Capture the cell that displays the provided text and extract its [X, Y] central coordinate. 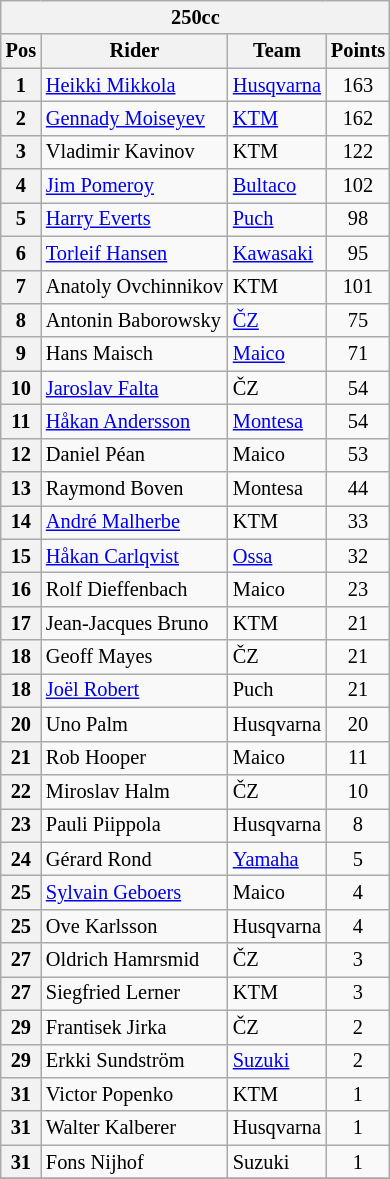
Ossa [277, 556]
Torleif Hansen [134, 253]
71 [358, 354]
Ove Karlsson [134, 926]
101 [358, 287]
Pauli Piippola [134, 825]
Bultaco [277, 186]
Gérard Rond [134, 859]
Raymond Boven [134, 489]
Joël Robert [134, 690]
Erkki Sundström [134, 1061]
Daniel Péan [134, 455]
Kawasaki [277, 253]
Miroslav Halm [134, 791]
Heikki Mikkola [134, 85]
15 [21, 556]
75 [358, 320]
Siegfried Lerner [134, 993]
Harry Everts [134, 219]
53 [358, 455]
12 [21, 455]
16 [21, 589]
13 [21, 489]
Pos [21, 51]
14 [21, 522]
24 [21, 859]
7 [21, 287]
Victor Popenko [134, 1094]
Jaroslav Falta [134, 388]
André Malherbe [134, 522]
Hans Maisch [134, 354]
Rolf Dieffenbach [134, 589]
Oldrich Hamrsmid [134, 960]
22 [21, 791]
Sylvain Geboers [134, 892]
9 [21, 354]
Rider [134, 51]
Jim Pomeroy [134, 186]
Walter Kalberer [134, 1128]
Rob Hooper [134, 758]
32 [358, 556]
162 [358, 118]
Vladimir Kavinov [134, 152]
Gennady Moiseyev [134, 118]
95 [358, 253]
Points [358, 51]
102 [358, 186]
98 [358, 219]
Frantisek Jirka [134, 1027]
33 [358, 522]
6 [21, 253]
Fons Nijhof [134, 1162]
122 [358, 152]
250cc [196, 17]
Jean-Jacques Bruno [134, 623]
Team [277, 51]
Yamaha [277, 859]
Anatoly Ovchinnikov [134, 287]
163 [358, 85]
Uno Palm [134, 724]
17 [21, 623]
Geoff Mayes [134, 657]
Håkan Carlqvist [134, 556]
44 [358, 489]
Håkan Andersson [134, 421]
Antonin Baborowsky [134, 320]
